Provide the [X, Y] coordinate of the cell's center where the given text is located.  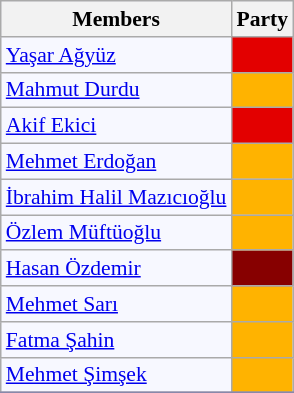
Özlem Müftüoğlu [116, 233]
Mehmet Şimşek [116, 375]
Yaşar Ağyüz [116, 55]
Party [262, 19]
Mahmut Durdu [116, 90]
Hasan Özdemir [116, 269]
Mehmet Sarı [116, 304]
Members [116, 19]
İbrahim Halil Mazıcıoğlu [116, 197]
Akif Ekici [116, 126]
Fatma Şahin [116, 340]
Mehmet Erdoğan [116, 162]
